Detect which cell encompasses the target text, then output its [X, Y] center coordinate. 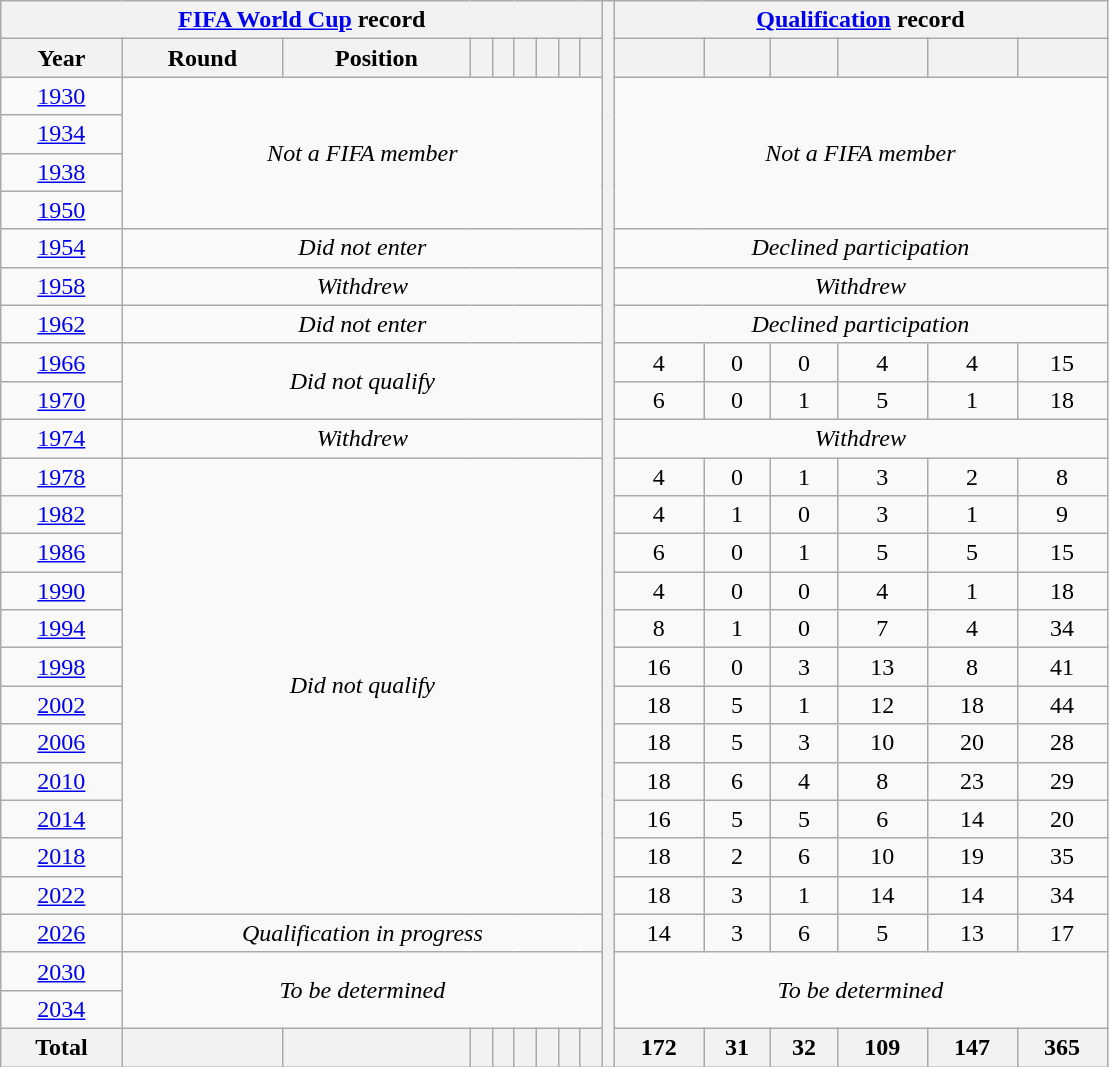
1978 [62, 477]
1950 [62, 210]
2018 [62, 857]
109 [882, 1047]
1938 [62, 172]
2006 [62, 743]
23 [972, 781]
Round [202, 58]
Qualification record [860, 20]
9 [1062, 515]
1974 [62, 438]
32 [804, 1047]
29 [1062, 781]
2034 [62, 1009]
172 [659, 1047]
2010 [62, 781]
19 [972, 857]
1982 [62, 515]
FIFA World Cup record [302, 20]
12 [882, 705]
2014 [62, 819]
1986 [62, 553]
1966 [62, 362]
1962 [62, 324]
1934 [62, 134]
Total [62, 1047]
35 [1062, 857]
2030 [62, 971]
365 [1062, 1047]
1958 [62, 286]
1998 [62, 667]
1930 [62, 96]
147 [972, 1047]
Qualification in progress [362, 933]
2026 [62, 933]
7 [882, 629]
41 [1062, 667]
1954 [62, 248]
1970 [62, 400]
44 [1062, 705]
28 [1062, 743]
1990 [62, 591]
31 [738, 1047]
2022 [62, 895]
1994 [62, 629]
Position [376, 58]
2002 [62, 705]
Year [62, 58]
17 [1062, 933]
